For the text-containing cell, return its midpoint in [X, Y] coordinate format. 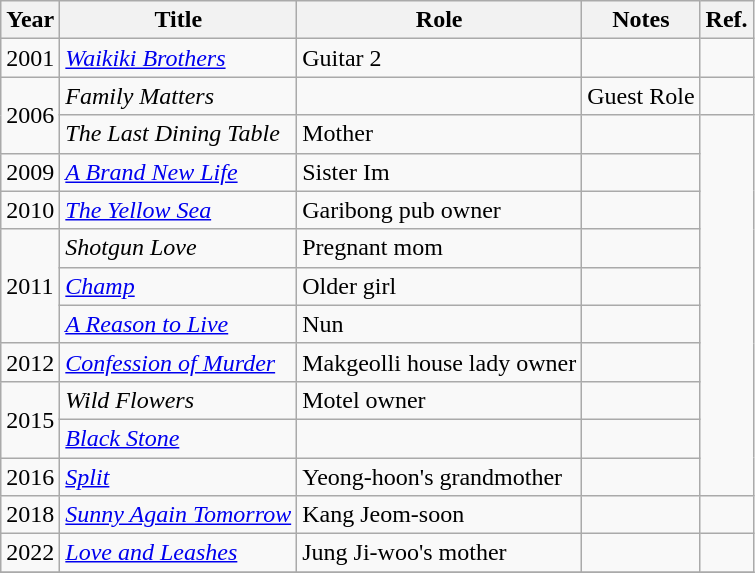
Ref. [726, 20]
Older girl [440, 286]
Black Stone [178, 438]
Yeong-hoon's grandmother [440, 477]
Guitar 2 [440, 58]
A Reason to Live [178, 324]
Motel owner [440, 400]
The Last Dining Table [178, 134]
2016 [30, 477]
Wild Flowers [178, 400]
Year [30, 20]
Guest Role [641, 96]
Title [178, 20]
Waikiki Brothers [178, 58]
Kang Jeom-soon [440, 515]
2022 [30, 553]
Makgeolli house lady owner [440, 362]
Split [178, 477]
Shotgun Love [178, 248]
Sunny Again Tomorrow [178, 515]
Notes [641, 20]
2009 [30, 172]
2001 [30, 58]
A Brand New Life [178, 172]
2006 [30, 115]
Sister Im [440, 172]
2011 [30, 286]
Pregnant mom [440, 248]
Jung Ji-woo's mother [440, 553]
Role [440, 20]
Confession of Murder [178, 362]
2012 [30, 362]
2010 [30, 210]
2018 [30, 515]
2015 [30, 419]
Mother [440, 134]
Champ [178, 286]
Family Matters [178, 96]
Love and Leashes [178, 553]
The Yellow Sea [178, 210]
Garibong pub owner [440, 210]
Nun [440, 324]
